Return the (x, y) coordinate for the center point of the cell that contains the specified text.  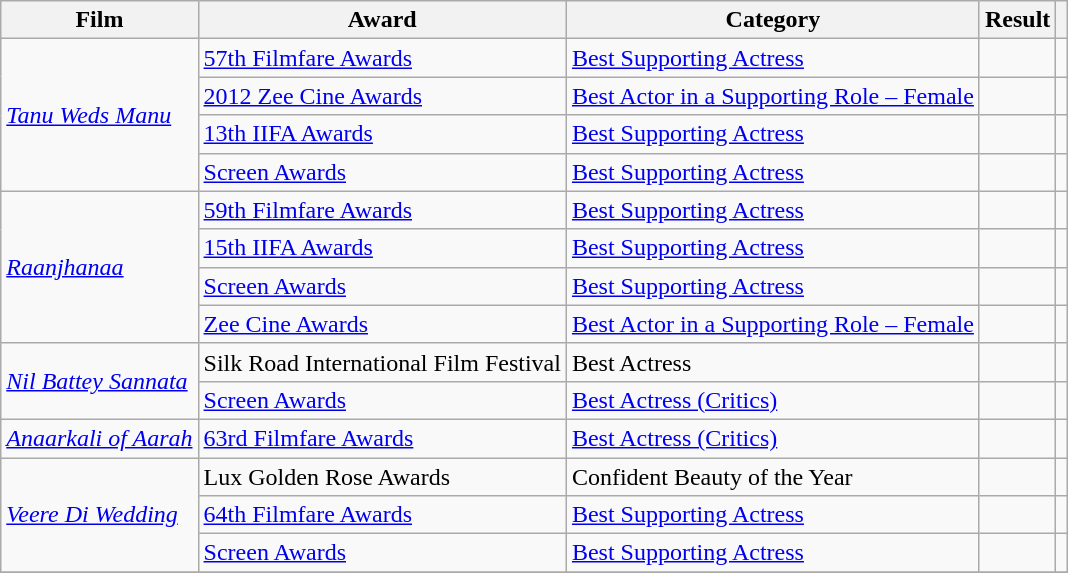
Veere Di Wedding (100, 515)
Category (772, 20)
Zee Cine Awards (382, 324)
Silk Road International Film Festival (382, 362)
57th Filmfare Awards (382, 58)
Confident Beauty of the Year (772, 477)
13th IIFA Awards (382, 134)
59th Filmfare Awards (382, 210)
Raanjhanaa (100, 267)
Anaarkali of Aarah (100, 438)
Result (1017, 20)
Best Actress (772, 362)
Nil Battey Sannata (100, 381)
15th IIFA Awards (382, 248)
Lux Golden Rose Awards (382, 477)
Award (382, 20)
Film (100, 20)
Tanu Weds Manu (100, 115)
63rd Filmfare Awards (382, 438)
64th Filmfare Awards (382, 515)
2012 Zee Cine Awards (382, 96)
